Pinpoint the cell where the given text exists, returning its [x, y] midpoint coordinate. 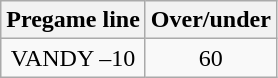
60 [210, 58]
Pregame line [74, 20]
Over/under [210, 20]
VANDY –10 [74, 58]
